Extract the (X, Y) coordinate from the center of the cell holding the provided text.  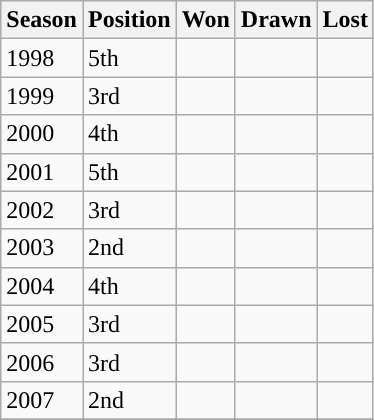
Lost (345, 20)
2005 (42, 324)
2004 (42, 286)
1998 (42, 58)
2007 (42, 400)
Season (42, 20)
2000 (42, 134)
Position (129, 20)
2002 (42, 210)
Won (206, 20)
2001 (42, 172)
2006 (42, 362)
Drawn (276, 20)
1999 (42, 96)
2003 (42, 248)
